For the text-containing cell, return its midpoint in [x, y] coordinate format. 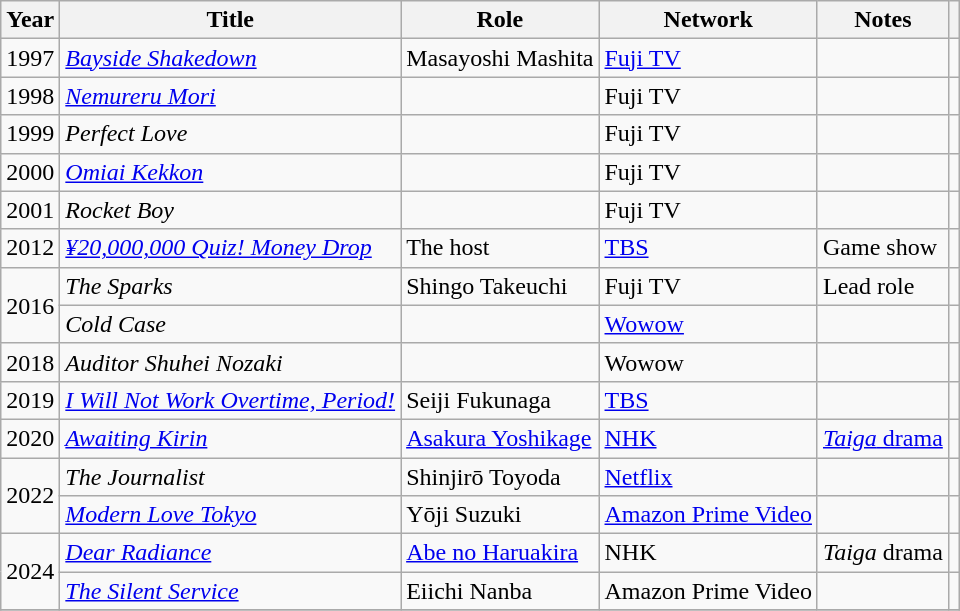
Abe no Haruakira [500, 553]
2018 [30, 362]
2001 [30, 210]
The Journalist [230, 477]
Title [230, 20]
Netflix [708, 477]
The Sparks [230, 286]
¥20,000,000 Quiz! Money Drop [230, 248]
1997 [30, 58]
Game show [882, 248]
Shingo Takeuchi [500, 286]
Network [708, 20]
Rocket Boy [230, 210]
2020 [30, 438]
Role [500, 20]
2000 [30, 172]
Eiichi Nanba [500, 591]
Auditor Shuhei Nozaki [230, 362]
Yōji Suzuki [500, 515]
2019 [30, 400]
Shinjirō Toyoda [500, 477]
1998 [30, 96]
Lead role [882, 286]
Masayoshi Mashita [500, 58]
The Silent Service [230, 591]
2012 [30, 248]
Modern Love Tokyo [230, 515]
Notes [882, 20]
I Will Not Work Overtime, Period! [230, 400]
Nemureru Mori [230, 96]
Awaiting Kirin [230, 438]
2024 [30, 572]
Perfect Love [230, 134]
2022 [30, 496]
Bayside Shakedown [230, 58]
Omiai Kekkon [230, 172]
2016 [30, 305]
The host [500, 248]
Dear Radiance [230, 553]
Asakura Yoshikage [500, 438]
1999 [30, 134]
Year [30, 20]
Cold Case [230, 324]
Seiji Fukunaga [500, 400]
